Output the (x, y) coordinate of the center of the cell containing the given text.  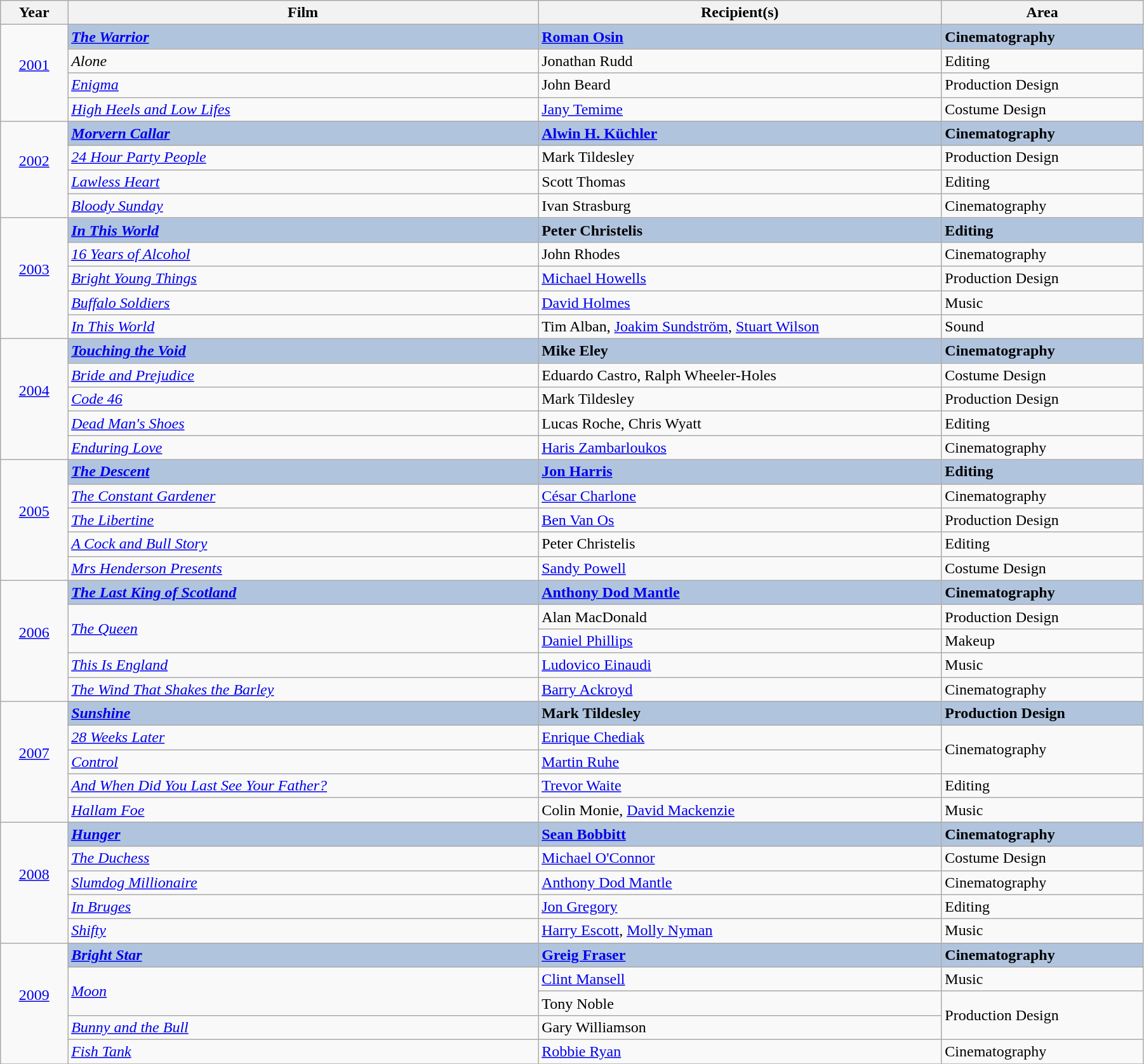
Greig Fraser (740, 955)
Recipient(s) (740, 13)
This Is England (303, 665)
Film (303, 13)
A Cock and Bull Story (303, 544)
2005 (34, 520)
2007 (34, 762)
Morvern Callar (303, 133)
The Warrior (303, 37)
Michael O'Connor (740, 858)
Enrique Chediak (740, 738)
Alone (303, 61)
Sean Bobbitt (740, 834)
Bloody Sunday (303, 206)
Martin Ruhe (740, 762)
Tony Noble (740, 1003)
2003 (34, 278)
Slumdog Millionaire (303, 882)
Jonathan Rudd (740, 61)
Area (1042, 13)
In Bruges (303, 907)
John Beard (740, 85)
Makeup (1042, 641)
The Duchess (303, 858)
John Rhodes (740, 254)
The Descent (303, 472)
Lucas Roche, Chris Wyatt (740, 423)
Lawless Heart (303, 182)
Ivan Strasburg (740, 206)
Alan MacDonald (740, 616)
High Heels and Low Lifes (303, 109)
2004 (34, 399)
Control (303, 762)
Scott Thomas (740, 182)
Moon (303, 991)
Buffalo Soldiers (303, 303)
Shifty (303, 931)
Trevor Waite (740, 786)
Bright Star (303, 955)
Michael Howells (740, 278)
Sunshine (303, 714)
Bunny and the Bull (303, 1027)
Roman Osin (740, 37)
Jon Gregory (740, 907)
Enduring Love (303, 448)
Barry Ackroyd (740, 689)
The Wind That Shakes the Barley (303, 689)
Sound (1042, 327)
24 Hour Party People (303, 157)
Bride and Prejudice (303, 375)
2006 (34, 641)
2008 (34, 882)
Ben Van Os (740, 520)
Daniel Phillips (740, 641)
Sandy Powell (740, 568)
The Last King of Scotland (303, 592)
16 Years of Alcohol (303, 254)
Harry Escott, Molly Nyman (740, 931)
Alwin H. Küchler (740, 133)
And When Did You Last See Your Father? (303, 786)
The Constant Gardener (303, 496)
Touching the Void (303, 351)
Gary Williamson (740, 1027)
Jany Temime (740, 109)
Fish Tank (303, 1051)
Code 46 (303, 399)
Clint Mansell (740, 979)
2001 (34, 73)
Mrs Henderson Presents (303, 568)
Robbie Ryan (740, 1051)
Tim Alban, Joakim Sundström, Stuart Wilson (740, 327)
Jon Harris (740, 472)
28 Weeks Later (303, 738)
Eduardo Castro, Ralph Wheeler-Holes (740, 375)
César Charlone (740, 496)
Dead Man's Shoes (303, 423)
Hunger (303, 834)
Bright Young Things (303, 278)
David Holmes (740, 303)
Year (34, 13)
Ludovico Einaudi (740, 665)
Mike Eley (740, 351)
The Queen (303, 628)
The Libertine (303, 520)
2009 (34, 1003)
Haris Zambarloukos (740, 448)
Colin Monie, David Mackenzie (740, 810)
2002 (34, 170)
Enigma (303, 85)
Hallam Foe (303, 810)
